Search for the cell housing the specified text and yield its (X, Y) center coordinate. 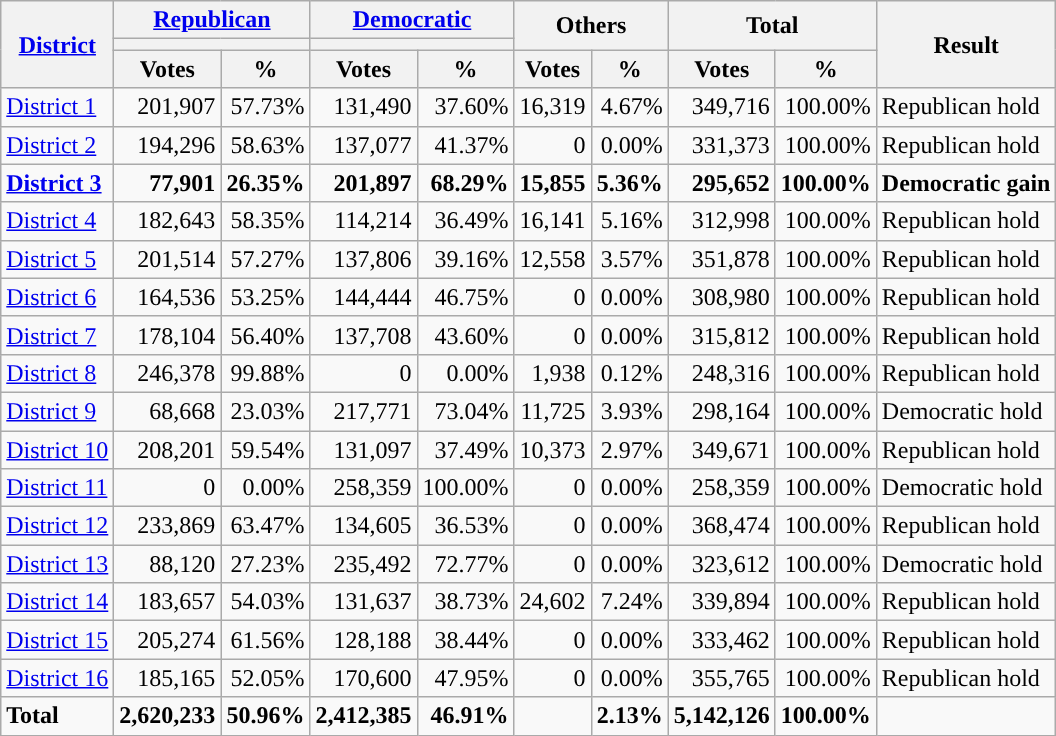
185,165 (168, 678)
3.57% (630, 259)
137,708 (364, 335)
349,671 (722, 449)
164,536 (168, 297)
208,201 (168, 449)
24,602 (552, 602)
308,980 (722, 297)
137,806 (364, 259)
District 12 (58, 526)
41.37% (466, 145)
2.97% (630, 449)
235,492 (364, 564)
27.23% (266, 564)
114,214 (364, 221)
15,855 (552, 183)
36.53% (466, 526)
57.73% (266, 107)
16,319 (552, 107)
43.60% (466, 335)
26.35% (266, 183)
District 9 (58, 411)
183,657 (168, 602)
333,462 (722, 640)
District 4 (58, 221)
District 10 (58, 449)
298,164 (722, 411)
37.49% (466, 449)
Result (966, 44)
54.03% (266, 602)
178,104 (168, 335)
194,296 (168, 145)
58.63% (266, 145)
295,652 (722, 183)
52.05% (266, 678)
3.93% (630, 411)
59.54% (266, 449)
57.27% (266, 259)
170,600 (364, 678)
246,378 (168, 373)
323,612 (722, 564)
1,938 (552, 373)
46.91% (466, 716)
137,077 (364, 145)
63.47% (266, 526)
217,771 (364, 411)
16,141 (552, 221)
53.25% (266, 297)
37.60% (466, 107)
5,142,126 (722, 716)
131,097 (364, 449)
88,120 (168, 564)
4.67% (630, 107)
233,869 (168, 526)
77,901 (168, 183)
134,605 (364, 526)
0.12% (630, 373)
Democratic gain (966, 183)
7.24% (630, 602)
District 1 (58, 107)
58.35% (266, 221)
201,907 (168, 107)
12,558 (552, 259)
351,878 (722, 259)
38.73% (466, 602)
2.13% (630, 716)
331,373 (722, 145)
10,373 (552, 449)
2,412,385 (364, 716)
District 13 (58, 564)
District 8 (58, 373)
District 6 (58, 297)
46.75% (466, 297)
District (58, 44)
72.77% (466, 564)
36.49% (466, 221)
144,444 (364, 297)
Others (591, 26)
District 3 (58, 183)
368,474 (722, 526)
355,765 (722, 678)
68.29% (466, 183)
99.88% (266, 373)
5.16% (630, 221)
District 14 (58, 602)
205,274 (168, 640)
128,188 (364, 640)
131,490 (364, 107)
District 15 (58, 640)
315,812 (722, 335)
201,514 (168, 259)
District 11 (58, 488)
11,725 (552, 411)
312,998 (722, 221)
5.36% (630, 183)
61.56% (266, 640)
District 7 (58, 335)
73.04% (466, 411)
Republican (212, 20)
131,637 (364, 602)
2,620,233 (168, 716)
248,316 (722, 373)
339,894 (722, 602)
50.96% (266, 716)
38.44% (466, 640)
349,716 (722, 107)
Democratic (412, 20)
68,668 (168, 411)
District 2 (58, 145)
23.03% (266, 411)
District 5 (58, 259)
182,643 (168, 221)
District 16 (58, 678)
56.40% (266, 335)
201,897 (364, 183)
47.95% (466, 678)
39.16% (466, 259)
